Output the [X, Y] coordinate of the center of the cell containing the given text.  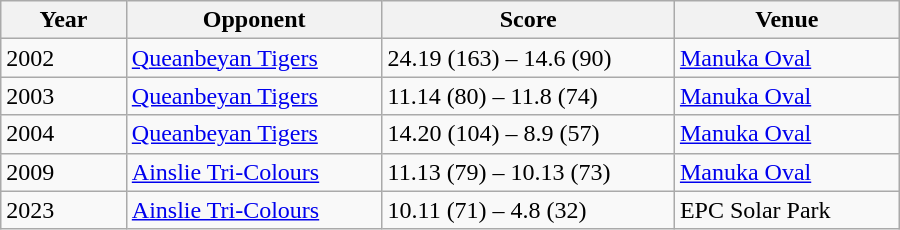
Score [528, 20]
Venue [786, 20]
2009 [64, 172]
14.20 (104) – 8.9 (57) [528, 134]
10.11 (71) – 4.8 (32) [528, 210]
2002 [64, 58]
EPC Solar Park [786, 210]
Opponent [254, 20]
11.13 (79) – 10.13 (73) [528, 172]
24.19 (163) – 14.6 (90) [528, 58]
2004 [64, 134]
2003 [64, 96]
11.14 (80) – 11.8 (74) [528, 96]
Year [64, 20]
2023 [64, 210]
